Extract the (X, Y) coordinate from the center of the cell holding the provided text.  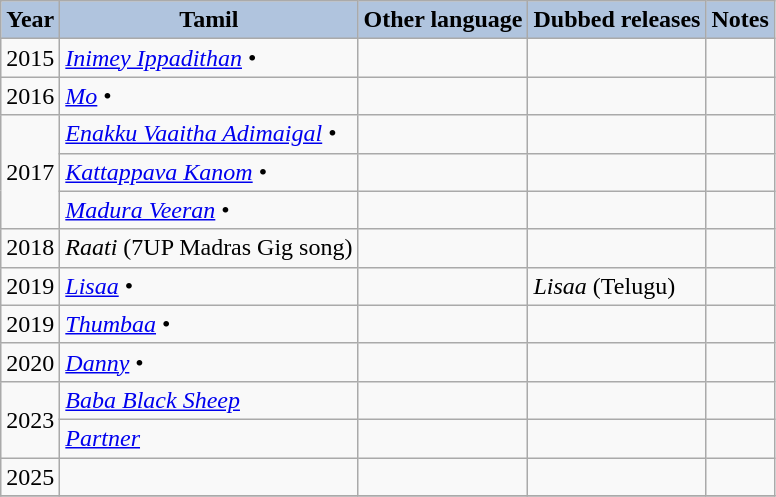
Notes (740, 20)
Danny • (209, 362)
Baba Black Sheep (209, 400)
Year (30, 20)
2016 (30, 96)
Tamil (209, 20)
Kattappava Kanom • (209, 172)
Partner (209, 438)
Mo • (209, 96)
Madura Veeran • (209, 210)
Lisaa (Telugu) (617, 286)
Lisaa • (209, 286)
Raati (7UP Madras Gig song) (209, 248)
2020 (30, 362)
Thumbaa • (209, 324)
Enakku Vaaitha Adimaigal • (209, 134)
2015 (30, 58)
Inimey Ippadithan • (209, 58)
2023 (30, 419)
2017 (30, 172)
2018 (30, 248)
2025 (30, 477)
Dubbed releases (617, 20)
Other language (443, 20)
